Detect which cell encompasses the target text, then output its (x, y) center coordinate. 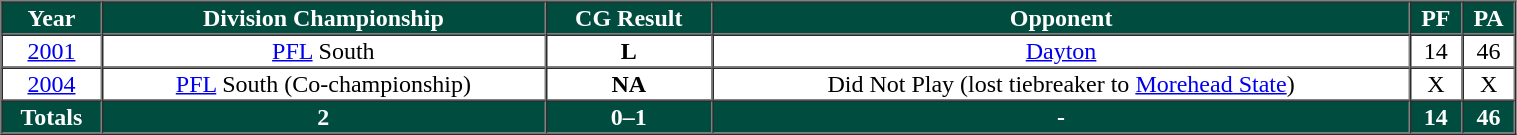
CG Result (628, 18)
NA (628, 84)
Did Not Play (lost tiebreaker to Morehead State) (1061, 84)
Totals (52, 116)
PF (1436, 18)
PA (1488, 18)
L (628, 50)
PFL South (Co-championship) (323, 84)
Division Championship (323, 18)
0–1 (628, 116)
2004 (52, 84)
Year (52, 18)
- (1061, 116)
2001 (52, 50)
2 (323, 116)
PFL South (323, 50)
Opponent (1061, 18)
Dayton (1061, 50)
